Capture the cell that displays the provided text and extract its [X, Y] central coordinate. 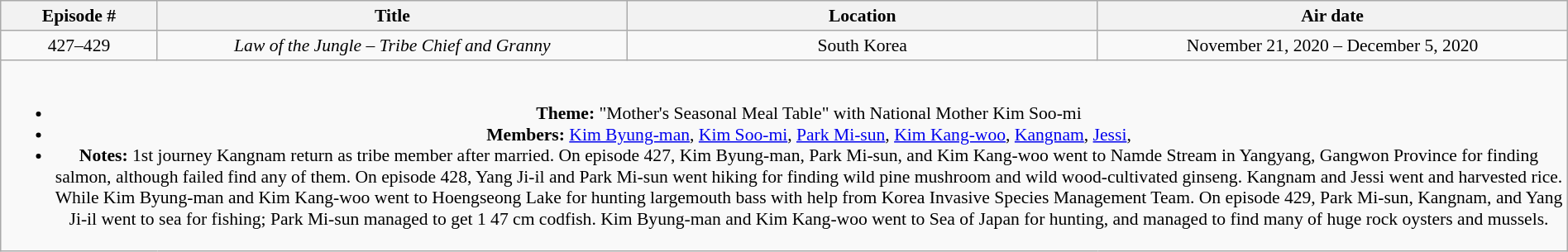
November 21, 2020 – December 5, 2020 [1332, 45]
427–429 [79, 45]
Law of the Jungle – Tribe Chief and Granny [392, 45]
Episode # [79, 16]
Air date [1332, 16]
South Korea [863, 45]
Title [392, 16]
Location [863, 16]
